Locate the cell with the specified text and output its (x, y) center coordinate. 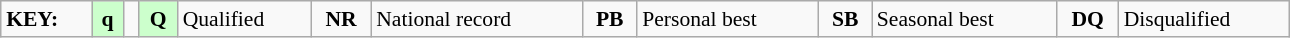
National record (476, 19)
Disqualified (1204, 19)
q (108, 19)
KEY: (46, 19)
Q (158, 19)
NR (341, 19)
Qualified (244, 19)
SB (846, 19)
PB (610, 19)
Personal best (728, 19)
DQ (1088, 19)
Seasonal best (964, 19)
